From the cell containing the given text, extract its center point as (X, Y) coordinate. 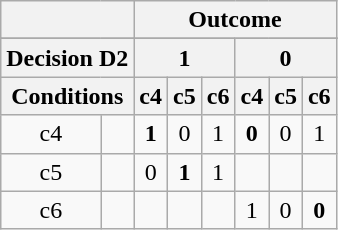
Outcome (235, 20)
Conditions (68, 96)
Decision D2 (68, 58)
